Identify which cell holds the provided text, then report its (X, Y) central coordinate. 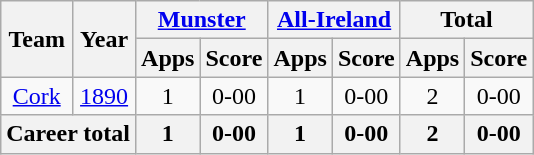
Career total (68, 134)
Cork (37, 96)
All-Ireland (334, 20)
Total (466, 20)
Team (37, 39)
1890 (104, 96)
Year (104, 39)
Munster (202, 20)
